Output the (x, y) coordinate of the center of the cell containing the given text.  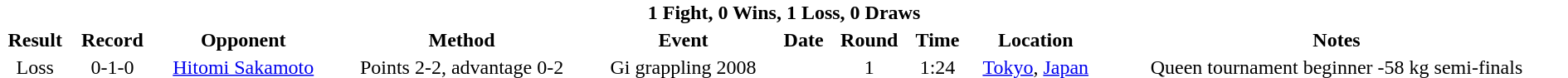
Result (35, 40)
Round (869, 40)
Method (461, 40)
Event (684, 40)
Location (1035, 40)
Time (937, 40)
Opponent (243, 40)
1 Fight, 0 Wins, 1 Loss, 0 Draws (784, 12)
Record (112, 40)
Notes (1337, 40)
Date (803, 40)
